From the cell containing the given text, extract its center point as (x, y) coordinate. 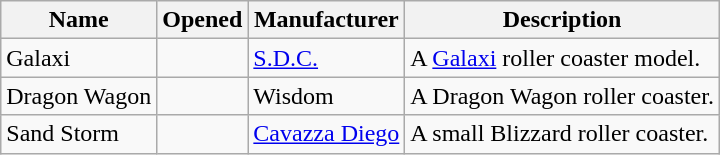
Description (562, 20)
A Galaxi roller coaster model. (562, 58)
S.D.C. (326, 58)
A small Blizzard roller coaster. (562, 134)
Galaxi (79, 58)
Cavazza Diego (326, 134)
Opened (202, 20)
Name (79, 20)
Sand Storm (79, 134)
Manufacturer (326, 20)
Wisdom (326, 96)
Dragon Wagon (79, 96)
A Dragon Wagon roller coaster. (562, 96)
